Find where the given text appears and provide that cell's center as [x, y] coordinate. 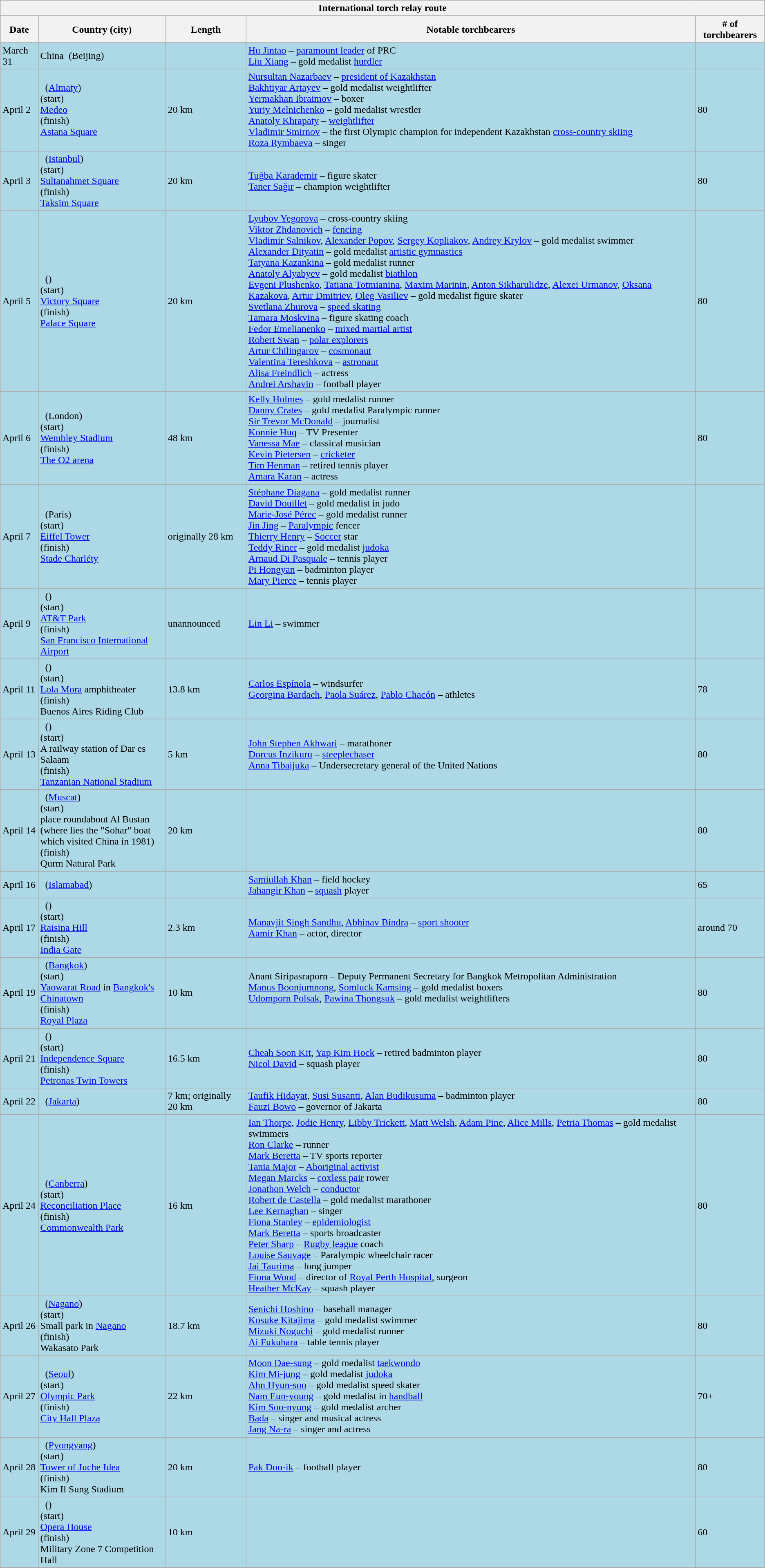
Carlos Espínola – windsurferGeorgina Bardach, Paola Suárez, Pablo Chacón – athletes [471, 689]
April 24 [19, 1205]
April 17 [19, 928]
originally 28 km [206, 536]
(Canberra)(start)Reconciliation Place(finish)Commonwealth Park [102, 1205]
(Istanbul)(start)Sultanahmet Square(finish)Taksim Square [102, 181]
16.5 km [206, 1058]
70+ [730, 1396]
()(start)Lola Mora amphitheater(finish)Buenos Aires Riding Club [102, 689]
()(start)Independence Square(finish)Petronas Twin Towers [102, 1058]
Country (city) [102, 29]
around 70 [730, 928]
()(start)Victory Square(finish)Palace Square [102, 301]
16 km [206, 1205]
April 5 [19, 301]
2.3 km [206, 928]
()(start)Raisina Hill(finish)India Gate [102, 928]
60 [730, 1532]
April 19 [19, 993]
()(start)Opera House(finish)Military Zone 7 Competition Hall [102, 1532]
April 2 [19, 110]
April 13 [19, 754]
Hu Jintao – paramount leader of PRCLiu Xiang – gold medalist hurdler [471, 56]
(Nagano)(start)Small park in Nagano(finish)Wakasato Park [102, 1326]
Date [19, 29]
(London)(start)Wembley Stadium(finish)The O2 arena [102, 438]
Pak Doo-ik – football player [471, 1467]
65 [730, 885]
# of torchbearers [730, 29]
22 km [206, 1396]
April 16 [19, 885]
April 21 [19, 1058]
April 3 [19, 181]
April 28 [19, 1467]
(Seoul)(start)Olympic Park(finish)City Hall Plaza [102, 1396]
Senichi Hoshino – baseball managerKosuke Kitajima – gold medalist swimmerMizuki Noguchi – gold medalist runnerAi Fukuhara – table tennis player [471, 1326]
April 9 [19, 624]
China (Beijing) [102, 56]
April 11 [19, 689]
Cheah Soon Kit, Yap Kim Hock – retired badminton playerNicol David – squash player [471, 1058]
April 7 [19, 536]
13.8 km [206, 689]
78 [730, 689]
(Muscat)(start)place roundabout Al Bustan(where lies the "Sohar" boat which visited China in 1981)(finish)Qurm Natural Park [102, 830]
Notable torchbearers [471, 29]
Manavjit Singh Sandhu, Abhinav Bindra – sport shooterAamir Khan – actor, director [471, 928]
March 31 [19, 56]
(Jakarta) [102, 1101]
April 6 [19, 438]
(Pyongyang)(start)Tower of Juche Idea(finish)Kim Il Sung Stadium [102, 1467]
48 km [206, 438]
Tuğba Karademir – figure skaterTaner Sağır – champion weightlifter [471, 181]
Samiullah Khan – field hockeyJahangir Khan – squash player [471, 885]
(Paris)(start)Eiffel Tower(finish)Stade Charléty [102, 536]
Length [206, 29]
April 27 [19, 1396]
Taufik Hidayat, Susi Susanti, Alan Budikusuma – badminton playerFauzi Bowo – governor of Jakarta [471, 1101]
7 km; originally 20 km [206, 1101]
April 26 [19, 1326]
(Islamabad) [102, 885]
()(start)A railway station of Dar es Salaam(finish)Tanzanian National Stadium [102, 754]
April 29 [19, 1532]
(Bangkok)(start)Yaowarat Road in Bangkok's Chinatown(finish)Royal Plaza [102, 993]
April 22 [19, 1101]
()(start)AT&T Park(finish)San Francisco International Airport [102, 624]
unannounced [206, 624]
April 14 [19, 830]
International torch relay route [382, 8]
John Stephen Akhwari – marathonerDorcus Inzikuru – steeplechaserAnna Tibaijuka – Undersecretary general of the United Nations [471, 754]
5 km [206, 754]
(Almaty)(start)Medeo (finish)Astana Square [102, 110]
18.7 km [206, 1326]
Lin Li – swimmer [471, 624]
